Capture the cell that displays the provided text and extract its [x, y] central coordinate. 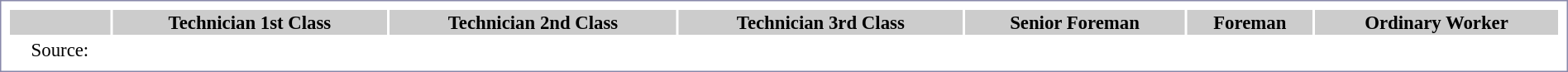
Ordinary Worker [1437, 22]
Technician 2nd Class [533, 22]
Technician 1st Class [250, 22]
Technician 3rd Class [820, 22]
Senior Foreman [1075, 22]
Source: [60, 50]
Foreman [1250, 22]
